Locate the cell with the specified text and output its (X, Y) center coordinate. 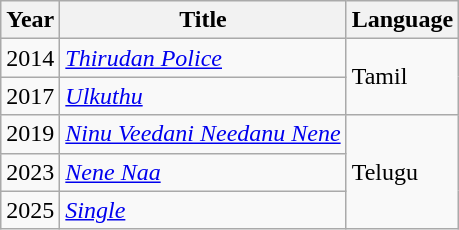
2019 (30, 134)
Telugu (402, 172)
Single (203, 210)
2017 (30, 96)
Thirudan Police (203, 58)
Ninu Veedani Needanu Nene (203, 134)
Ulkuthu (203, 96)
2014 (30, 58)
Nene Naa (203, 172)
Language (402, 20)
2025 (30, 210)
Year (30, 20)
Tamil (402, 77)
Title (203, 20)
2023 (30, 172)
